Identify which cell holds the provided text, then report its [X, Y] central coordinate. 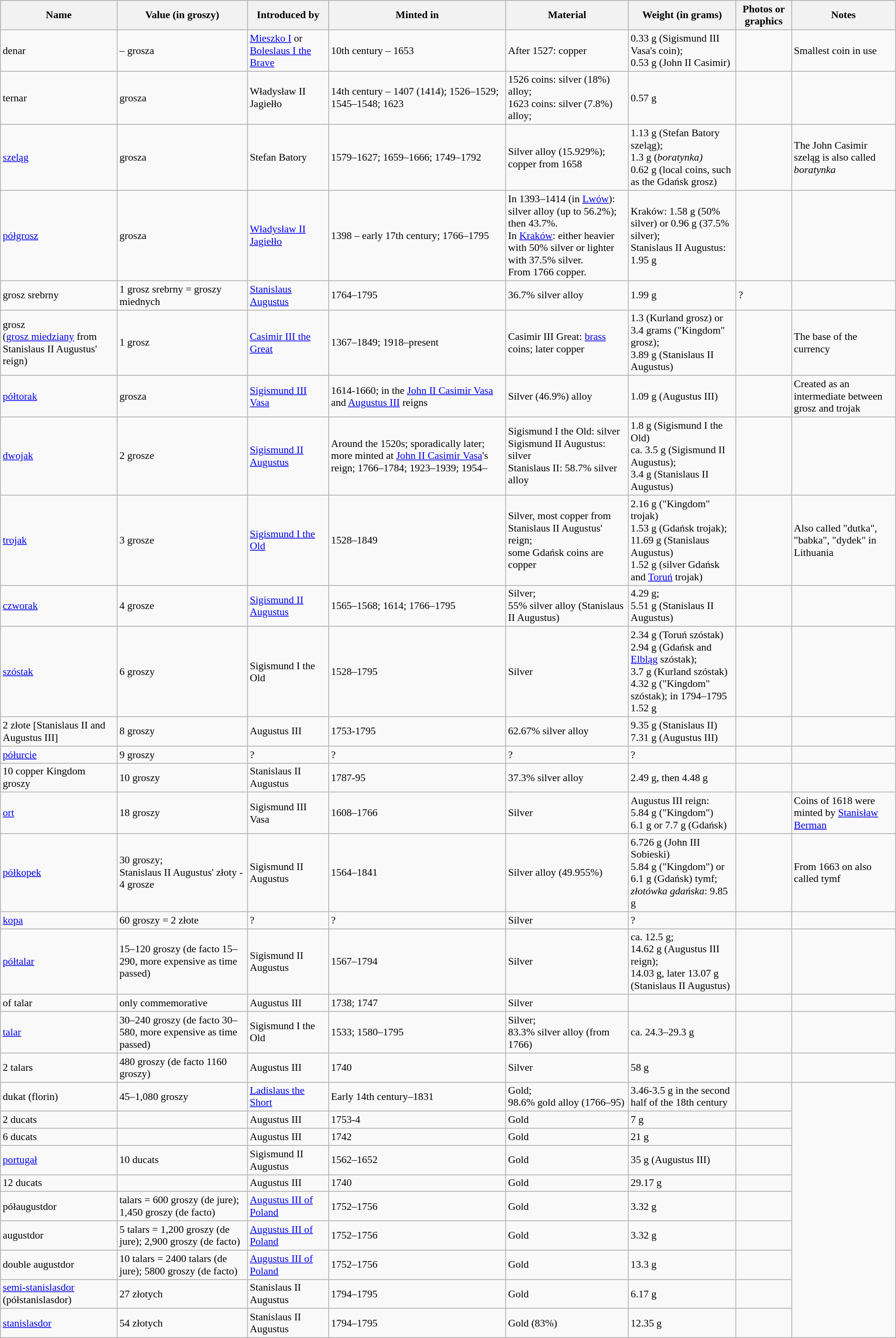
6 ducats [59, 1137]
1 grosz [183, 343]
grosz srebrny [59, 295]
1753-1795 [417, 731]
8 groszy [183, 731]
półaugustdor [59, 1207]
1738; 1747 [417, 1003]
Name [59, 15]
1.99 g [682, 295]
14th century – 1407 (1414); 1526–1529; 1545–1548; 1623 [417, 98]
3.46-3.5 g in the second half of the 18th century [682, 1097]
27 złotych [183, 1294]
Kraków: 1.58 g (50% silver) or 0.96 g (37.5% silver);Stanislaus II Augustus: 1.95 g [682, 236]
półkopek [59, 873]
double augustdor [59, 1265]
– grosza [183, 51]
2.49 g, then 4.48 g [682, 777]
21 g [682, 1137]
0.57 g [682, 98]
półtorak [59, 397]
1742 [417, 1137]
1567–1794 [417, 962]
dukat (florin) [59, 1097]
2 talars [59, 1068]
Casimir III Great: brass coins; later copper [567, 343]
3 grosze [183, 540]
7 g [682, 1120]
Value (in groszy) [183, 15]
1579–1627; 1659–1666; 1749–1792 [417, 158]
6.726 g (John III Sobieski)5.84 g ("Kingdom") or 6.1 g (Gdańsk) tymf;złotówka gdańska: 9.85 g [682, 873]
Silver;55% silver alloy (Stanislaus II Augustus) [567, 606]
After 1527: copper [567, 51]
12 ducats [59, 1183]
54 złotych [183, 1323]
1367–1849; 1918–present [417, 343]
2 grosze [183, 456]
From 1663 on also called tymf [843, 873]
30 groszy;Stanislaus II Augustus' złoty - 4 grosze [183, 873]
36.7% silver alloy [567, 295]
szeląg [59, 158]
10th century – 1653 [417, 51]
ca. 24.3–29.3 g [682, 1033]
Silver;83.3% silver alloy (from 1766) [567, 1033]
Sigismund I the Old: silverSigismund II Augustus: silverStanislaus II: 58.7% silver alloy [567, 456]
1 grosz srebrny = groszy miednych [183, 295]
2 ducats [59, 1120]
60 groszy = 2 złote [183, 920]
Silver (46.9%) alloy [567, 397]
The base of the currency [843, 343]
dwojak [59, 456]
Around the 1520s; sporadically later; more minted at John II Casimir Vasa's reign; 1766–1784; 1923–1939; 1954– [417, 456]
Material [567, 15]
szóstak [59, 672]
1533; 1580–1795 [417, 1033]
35 g (Augustus III) [682, 1160]
1764–1795 [417, 295]
4 grosze [183, 606]
only commemorative [183, 1003]
1608–1766 [417, 814]
58 g [682, 1068]
1.13 g (Stefan Batory szeląg);1.3 g (boratynka)0.62 g (local coins, such as the Gdańsk grosz) [682, 158]
13.3 g [682, 1265]
1564–1841 [417, 873]
1526 coins: silver (18%) alloy;1623 coins: silver (7.8%) alloy; [567, 98]
of talar [59, 1003]
Photos or graphics [764, 15]
1565–1568; 1614; 1766–1795 [417, 606]
augustdor [59, 1235]
talar [59, 1033]
semi-stanislasdor (półstanislasdor) [59, 1294]
1787-95 [417, 777]
półtalar [59, 962]
6.17 g [682, 1294]
stanislasdor [59, 1323]
1.3 (Kurland grosz) or 3.4 grams ("Kingdom" grosz);3.89 g (Stanislaus II Augustus) [682, 343]
czworak [59, 606]
ternar [59, 98]
1.8 g (Sigismund I the Old)ca. 3.5 g (Sigismund II Augustus);3.4 g (Stanislaus II Augustus) [682, 456]
Gold (83%) [567, 1323]
2 złote [Stanislaus II and Augustus III] [59, 731]
Mieszko I or Boleslaus I the Brave [288, 51]
12.35 g [682, 1323]
480 groszy (de facto 1160 groszy) [183, 1068]
trojak [59, 540]
1528–1795 [417, 672]
10 copper Kingdom groszy [59, 777]
0.33 g (Sigismund III Vasa's coin);0.53 g (John II Casimir) [682, 51]
Stanislaus Augustus [288, 295]
9 groszy [183, 755]
Created as an intermediate between grosz and trojak [843, 397]
6 groszy [183, 672]
1398 – early 17th century; 1766–1795 [417, 236]
10 ducats [183, 1160]
kopa [59, 920]
denar [59, 51]
37.3% silver alloy [567, 777]
Ladislaus the Short [288, 1097]
Silver alloy (15.929%); copper from 1658 [567, 158]
Minted in [417, 15]
Also called "dutka", "babka", "dydek" in Lithuania [843, 540]
portugał [59, 1160]
ca. 12.5 g;14.62 g (Augustus III reign);14.03 g, later 13.07 g (Stanislaus II Augustus) [682, 962]
grosz(grosz miedziany from Stanislaus II Augustus' reign) [59, 343]
15–120 groszy (de facto 15–290, more expensive as time passed) [183, 962]
Stefan Batory [288, 158]
Weight (in grams) [682, 15]
45–1,080 groszy [183, 1097]
półgrosz [59, 236]
Introduced by [288, 15]
Casimir III the Great [288, 343]
1.09 g (Augustus III) [682, 397]
18 groszy [183, 814]
10 groszy [183, 777]
Coins of 1618 were minted by Stanisław Berman [843, 814]
2.16 g ("Kingdom" trojak)1.53 g (Gdańsk trojak); 11.69 g (Stanislaus Augustus)1.52 g (silver Gdańsk and Toruń trojak) [682, 540]
Early 14th century–1831 [417, 1097]
9.35 g (Stanislaus II)7.31 g (Augustus III) [682, 731]
1614-1660; in the John II Casimir Vasa and Augustus III reigns [417, 397]
10 talars = 2400 talars (de jure); 5800 groszy (de facto) [183, 1265]
Silver, most copper from Stanislaus II Augustus' reign;some Gdańsk coins are copper [567, 540]
1753-4 [417, 1120]
1562–1652 [417, 1160]
Smallest coin in use [843, 51]
półurcie [59, 755]
Notes [843, 15]
30–240 groszy (de facto 30–580, more expensive as time passed) [183, 1033]
62.67% silver alloy [567, 731]
4.29 g;5.51 g (Stanislaus II Augustus) [682, 606]
1528–1849 [417, 540]
Gold;98.6% gold alloy (1766–95) [567, 1097]
5 talars = 1,200 groszy (de jure); 2,900 groszy (de facto) [183, 1235]
The John Casimir szeląg is also called boratynka [843, 158]
29.17 g [682, 1183]
Silver alloy (49.955%) [567, 873]
talars = 600 groszy (de jure); 1,450 groszy (de facto) [183, 1207]
2.34 g (Toruń szóstak)2.94 g (Gdańsk and Elbląg szóstak);3.7 g (Kurland szóstak)4.32 g ("Kingdom" szóstak); in 1794–1795 1.52 g [682, 672]
Augustus III reign:5.84 g ("Kingdom")6.1 g or 7.7 g (Gdańsk) [682, 814]
ort [59, 814]
